Provide the [X, Y] coordinate of the cell's center where the given text is located.  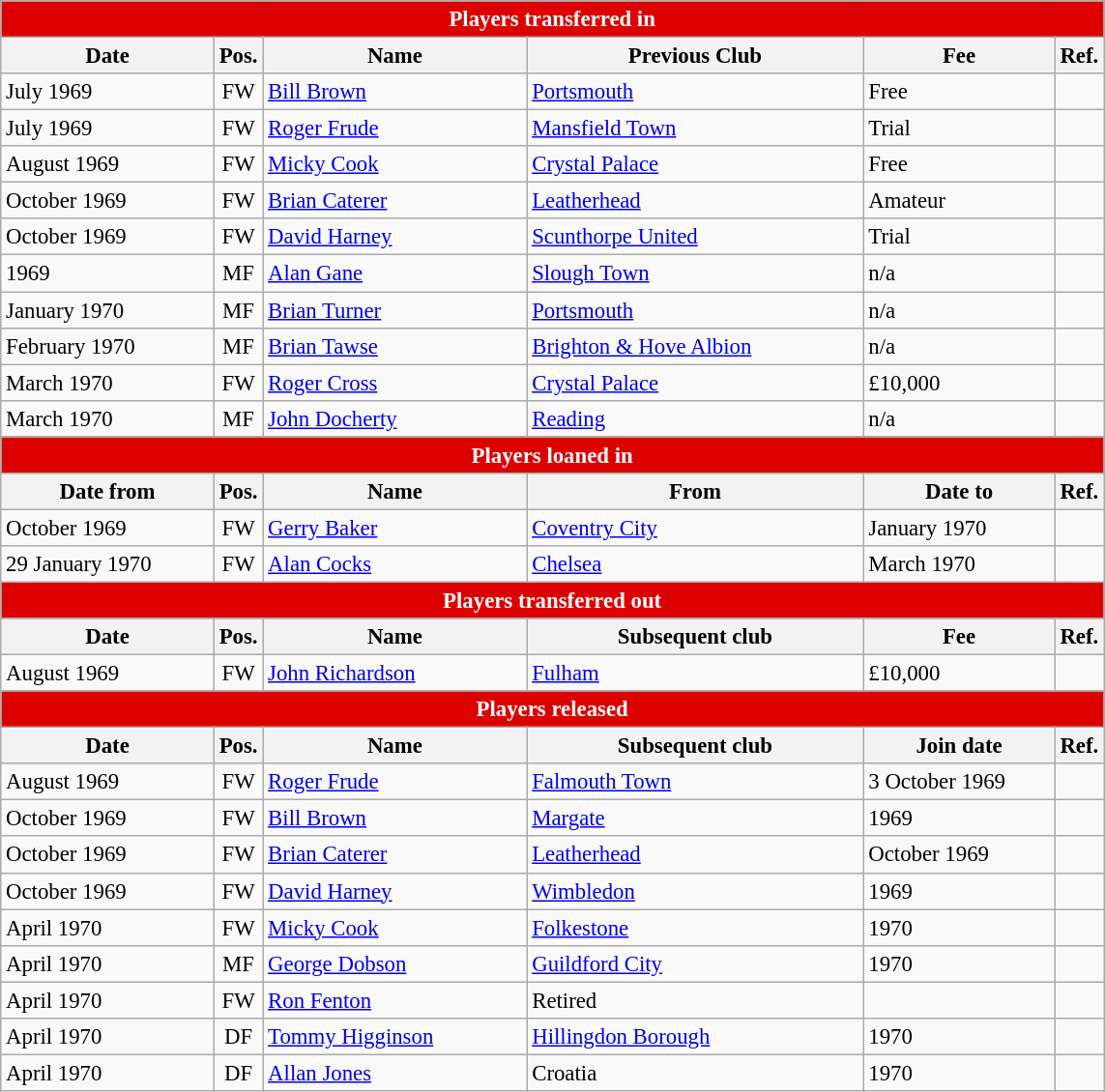
Reading [695, 418]
Guildford City [695, 963]
Brian Turner [394, 310]
Players transferred out [553, 600]
Alan Cocks [394, 564]
Brighton & Hove Albion [695, 346]
John Richardson [394, 674]
29 January 1970 [108, 564]
Gerry Baker [394, 528]
Hillingdon Borough [695, 1037]
Amateur [959, 201]
Margate [695, 819]
Slough Town [695, 273]
Date from [108, 492]
Wimbledon [695, 891]
Ron Fenton [394, 1000]
Previous Club [695, 56]
Players loaned in [553, 455]
John Docherty [394, 418]
Alan Gane [394, 273]
Players released [553, 709]
Brian Tawse [394, 346]
Retired [695, 1000]
Roger Cross [394, 383]
George Dobson [394, 963]
Croatia [695, 1073]
Falmouth Town [695, 782]
Fulham [695, 674]
February 1970 [108, 346]
Scunthorpe United [695, 237]
3 October 1969 [959, 782]
From [695, 492]
Players transferred in [553, 19]
Tommy Higginson [394, 1037]
Mansfield Town [695, 129]
Folkestone [695, 928]
Coventry City [695, 528]
Allan Jones [394, 1073]
Date to [959, 492]
Chelsea [695, 564]
Join date [959, 746]
